Pinpoint the cell where the given text exists, returning its (x, y) midpoint coordinate. 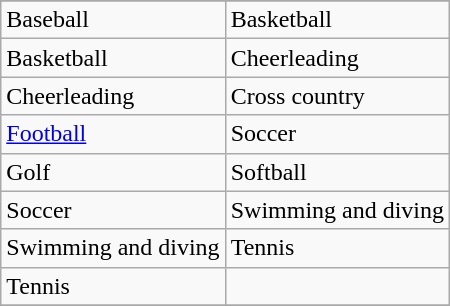
Softball (337, 172)
Football (113, 134)
Cross country (337, 96)
Golf (113, 172)
Baseball (113, 20)
